Identify which cell holds the provided text, then report its [X, Y] central coordinate. 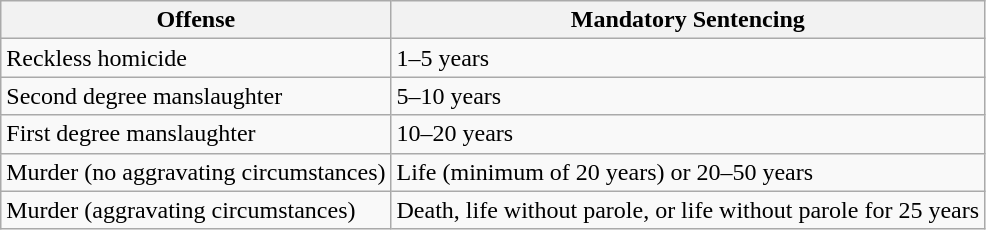
5–10 years [688, 96]
Offense [196, 20]
Death, life without parole, or life without parole for 25 years [688, 210]
Murder (aggravating circumstances) [196, 210]
First degree manslaughter [196, 134]
Life (minimum of 20 years) or 20–50 years [688, 172]
Mandatory Sentencing [688, 20]
Reckless homicide [196, 58]
10–20 years [688, 134]
1–5 years [688, 58]
Murder (no aggravating circumstances) [196, 172]
Second degree manslaughter [196, 96]
